Provide the [X, Y] coordinate of the cell's center where the given text is located.  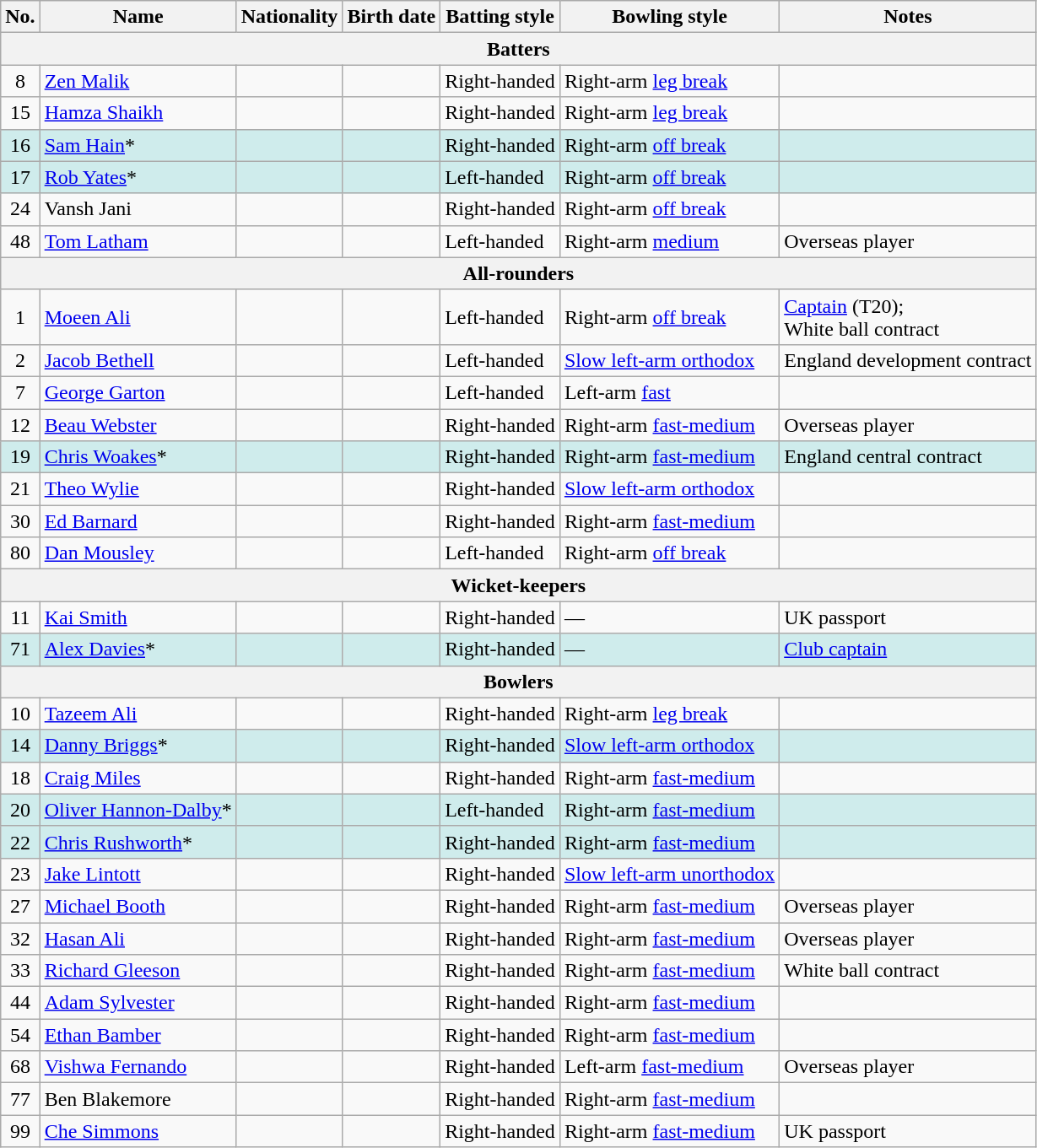
Craig Miles [138, 778]
Club captain [908, 649]
All-rounders [518, 273]
Ethan Bamber [138, 1035]
Nationality [289, 17]
48 [20, 241]
Michael Booth [138, 906]
23 [20, 874]
Captain (T20); White ball contract [908, 317]
Vansh Jani [138, 209]
Tazeem Ali [138, 714]
Wicket-keepers [518, 585]
Dan Mousley [138, 553]
Theo Wylie [138, 489]
Name [138, 17]
Left-arm fast [669, 392]
Che Simmons [138, 1131]
Bowlers [518, 682]
12 [20, 424]
Ed Barnard [138, 521]
Oliver Hannon-Dalby* [138, 810]
England central contract [908, 457]
80 [20, 553]
Rob Yates* [138, 177]
Birth date [392, 17]
99 [20, 1131]
Sam Hain* [138, 145]
Alex Davies* [138, 649]
No. [20, 17]
44 [20, 1003]
1 [20, 317]
7 [20, 392]
Jacob Bethell [138, 360]
Batters [518, 49]
20 [20, 810]
Hasan Ali [138, 939]
England development contract [908, 360]
71 [20, 649]
Beau Webster [138, 424]
15 [20, 113]
Chris Rushworth* [138, 842]
Zen Malik [138, 81]
Left-arm fast-medium [669, 1067]
Vishwa Fernando [138, 1067]
Bowling style [669, 17]
14 [20, 746]
Moeen Ali [138, 317]
Danny Briggs* [138, 746]
68 [20, 1067]
Adam Sylvester [138, 1003]
30 [20, 521]
54 [20, 1035]
Tom Latham [138, 241]
24 [20, 209]
77 [20, 1099]
22 [20, 842]
16 [20, 145]
Hamza Shaikh [138, 113]
Batting style [500, 17]
21 [20, 489]
18 [20, 778]
33 [20, 971]
George Garton [138, 392]
11 [20, 617]
27 [20, 906]
Ben Blakemore [138, 1099]
19 [20, 457]
Slow left-arm unorthodox [669, 874]
10 [20, 714]
8 [20, 81]
Notes [908, 17]
17 [20, 177]
White ball contract [908, 971]
Right-arm medium [669, 241]
2 [20, 360]
Chris Woakes* [138, 457]
Richard Gleeson [138, 971]
Kai Smith [138, 617]
32 [20, 939]
Jake Lintott [138, 874]
